Extract the (X, Y) coordinate from the center of the cell holding the provided text.  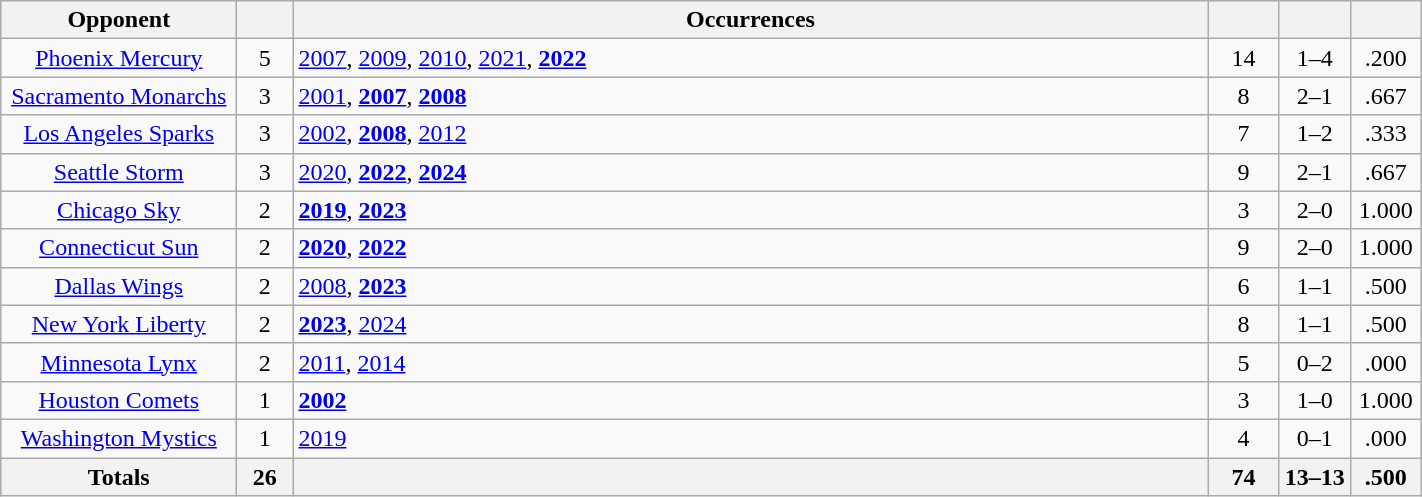
6 (1244, 286)
7 (1244, 134)
2008, 2023 (750, 286)
Houston Comets (119, 400)
2002 (750, 400)
2019, 2023 (750, 210)
Phoenix Mercury (119, 58)
2023, 2024 (750, 324)
1–2 (1314, 134)
2007, 2009, 2010, 2021, 2022 (750, 58)
13–13 (1314, 477)
2001, 2007, 2008 (750, 96)
4 (1244, 438)
Washington Mystics (119, 438)
Sacramento Monarchs (119, 96)
Opponent (119, 20)
Minnesota Lynx (119, 362)
.333 (1386, 134)
Seattle Storm (119, 172)
1–0 (1314, 400)
Los Angeles Sparks (119, 134)
2002, 2008, 2012 (750, 134)
New York Liberty (119, 324)
1–4 (1314, 58)
0–1 (1314, 438)
2020, 2022, 2024 (750, 172)
74 (1244, 477)
Chicago Sky (119, 210)
2019 (750, 438)
2011, 2014 (750, 362)
Connecticut Sun (119, 248)
14 (1244, 58)
Occurrences (750, 20)
.200 (1386, 58)
Dallas Wings (119, 286)
26 (265, 477)
2020, 2022 (750, 248)
Totals (119, 477)
0–2 (1314, 362)
